Return the [x, y] coordinate for the center point of the cell that contains the specified text.  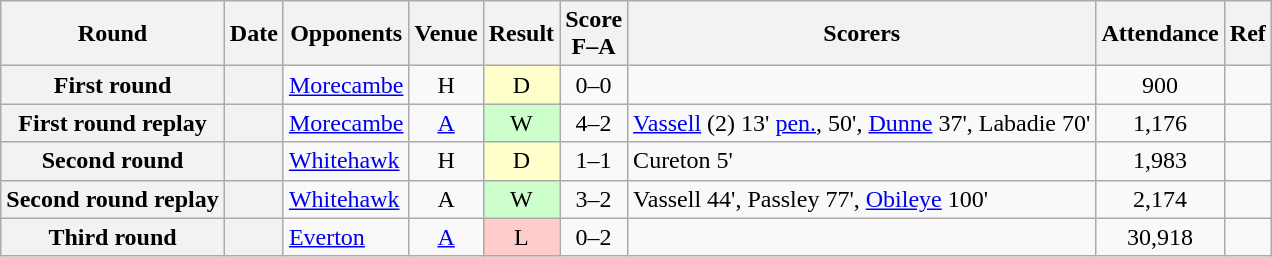
1,176 [1160, 123]
Third round [113, 237]
4–2 [594, 123]
Vassell (2) 13' pen., 50', Dunne 37', Labadie 70' [862, 123]
0–0 [594, 85]
3–2 [594, 199]
Second round replay [113, 199]
ScoreF–A [594, 34]
Result [521, 34]
1,983 [1160, 161]
30,918 [1160, 237]
Everton [346, 237]
0–2 [594, 237]
Date [254, 34]
Venue [446, 34]
900 [1160, 85]
Round [113, 34]
Ref [1248, 34]
Second round [113, 161]
2,174 [1160, 199]
Opponents [346, 34]
Cureton 5' [862, 161]
Attendance [1160, 34]
L [521, 237]
First round [113, 85]
Scorers [862, 34]
First round replay [113, 123]
Vassell 44', Passley 77', Obileye 100' [862, 199]
1–1 [594, 161]
